Locate the cell with the specified text and output its (X, Y) center coordinate. 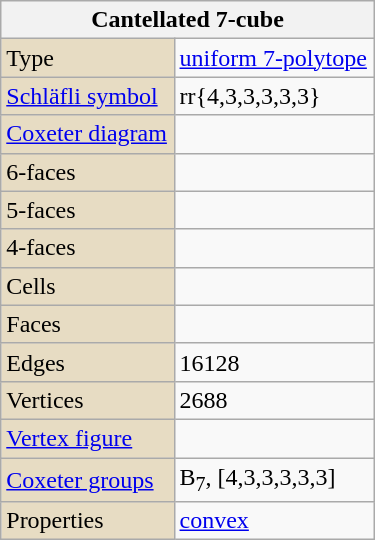
Faces (88, 324)
Properties (88, 521)
rr{4,3,3,3,3,3} (274, 96)
uniform 7-polytope (274, 58)
Vertex figure (88, 438)
Schläfli symbol (88, 96)
convex (274, 521)
B7, [4,3,3,3,3,3] (274, 480)
Cells (88, 286)
Cantellated 7-cube (188, 20)
6-faces (88, 172)
Type (88, 58)
Coxeter groups (88, 480)
Coxeter diagram (88, 134)
Edges (88, 362)
Vertices (88, 400)
2688 (274, 400)
4-faces (88, 248)
16128 (274, 362)
5-faces (88, 210)
